Locate the cell with the specified text and output its [X, Y] center coordinate. 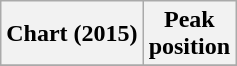
Peakposition [189, 34]
Chart (2015) [72, 34]
